Return the (X, Y) coordinate for the center point of the cell that contains the specified text.  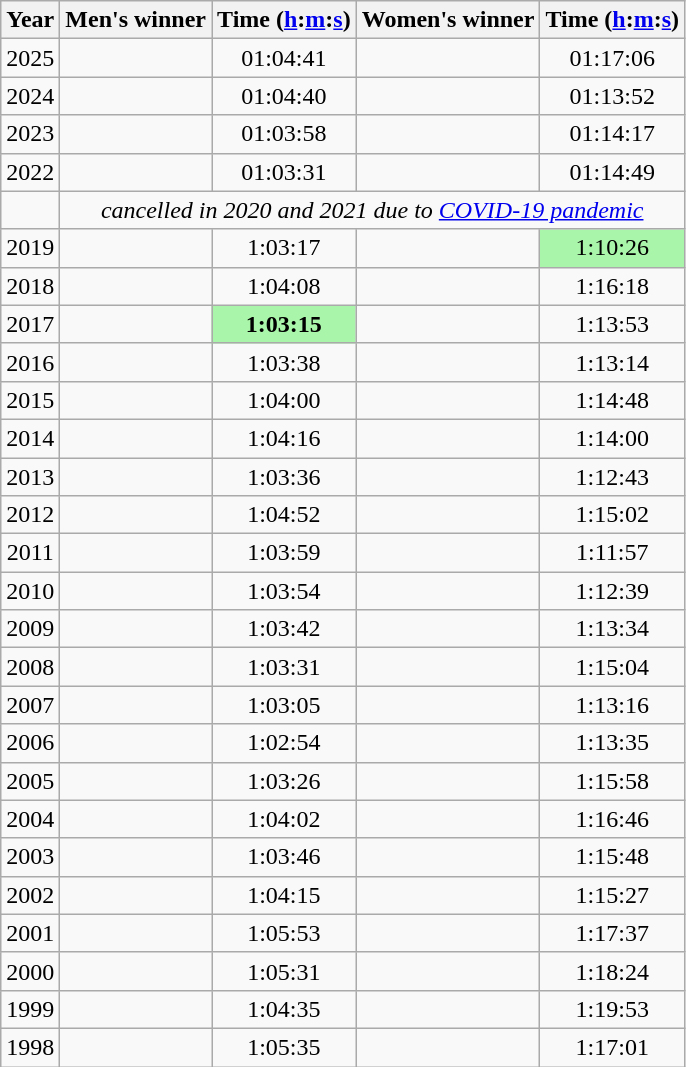
2015 (30, 400)
1:02:54 (284, 743)
2002 (30, 895)
1:04:35 (284, 1009)
Men's winner (136, 20)
1:03:42 (284, 629)
1:13:16 (612, 705)
1998 (30, 1047)
1:03:05 (284, 705)
2019 (30, 248)
1:14:48 (612, 400)
1:04:00 (284, 400)
01:14:17 (612, 134)
1:04:16 (284, 438)
1:17:37 (612, 933)
1:04:52 (284, 515)
1:03:15 (284, 324)
1:16:18 (612, 286)
1999 (30, 1009)
2012 (30, 515)
1:15:48 (612, 857)
2004 (30, 819)
1:11:57 (612, 553)
cancelled in 2020 and 2021 due to COVID-19 pandemic (372, 210)
1:13:14 (612, 362)
1:12:39 (612, 591)
2000 (30, 971)
1:15:27 (612, 895)
2017 (30, 324)
1:19:53 (612, 1009)
1:03:36 (284, 477)
1:03:46 (284, 857)
01:04:40 (284, 96)
2006 (30, 743)
1:04:08 (284, 286)
2018 (30, 286)
2005 (30, 781)
01:04:41 (284, 58)
2024 (30, 96)
2009 (30, 629)
1:14:00 (612, 438)
2003 (30, 857)
1:15:04 (612, 667)
2022 (30, 172)
1:04:15 (284, 895)
1:03:54 (284, 591)
Year (30, 20)
1:03:31 (284, 667)
2008 (30, 667)
1:05:35 (284, 1047)
1:03:38 (284, 362)
1:15:02 (612, 515)
2010 (30, 591)
01:03:58 (284, 134)
1:03:26 (284, 781)
1:15:58 (612, 781)
1:05:53 (284, 933)
2023 (30, 134)
1:13:34 (612, 629)
1:13:35 (612, 743)
1:05:31 (284, 971)
Women's winner (448, 20)
01:03:31 (284, 172)
2007 (30, 705)
1:13:53 (612, 324)
1:18:24 (612, 971)
2014 (30, 438)
2013 (30, 477)
1:04:02 (284, 819)
01:17:06 (612, 58)
2011 (30, 553)
1:17:01 (612, 1047)
2025 (30, 58)
1:03:59 (284, 553)
2001 (30, 933)
01:13:52 (612, 96)
1:10:26 (612, 248)
2016 (30, 362)
1:12:43 (612, 477)
01:14:49 (612, 172)
1:16:46 (612, 819)
1:03:17 (284, 248)
